From the cell containing the given text, extract its center point as [x, y] coordinate. 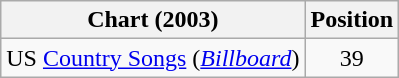
39 [352, 58]
Chart (2003) [153, 20]
Position [352, 20]
US Country Songs (Billboard) [153, 58]
